For the text-containing cell, return its midpoint in (X, Y) coordinate format. 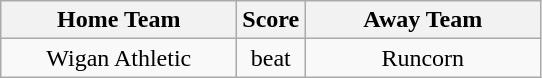
Home Team (119, 20)
Score (271, 20)
Away Team (423, 20)
Runcorn (423, 58)
Wigan Athletic (119, 58)
beat (271, 58)
